Provide the [X, Y] coordinate of the cell's center where the given text is located.  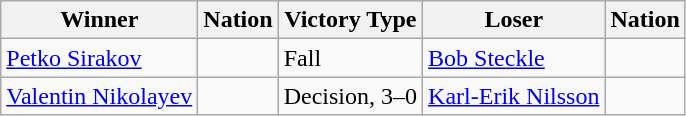
Bob Steckle [514, 58]
Victory Type [350, 20]
Winner [100, 20]
Karl-Erik Nilsson [514, 96]
Loser [514, 20]
Decision, 3–0 [350, 96]
Fall [350, 58]
Petko Sirakov [100, 58]
Valentin Nikolayev [100, 96]
